Search for the cell housing the specified text and yield its [X, Y] center coordinate. 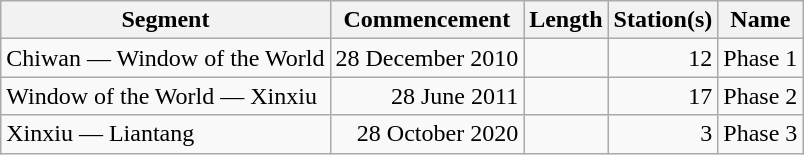
Phase 2 [760, 96]
Segment [166, 20]
Station(s) [663, 20]
Name [760, 20]
17 [663, 96]
Commencement [427, 20]
Length [566, 20]
28 June 2011 [427, 96]
12 [663, 58]
Phase 3 [760, 134]
28 October 2020 [427, 134]
3 [663, 134]
Xinxiu — Liantang [166, 134]
Phase 1 [760, 58]
Window of the World — Xinxiu [166, 96]
28 December 2010 [427, 58]
Chiwan — Window of the World [166, 58]
